From the cell containing the given text, extract its center point as [x, y] coordinate. 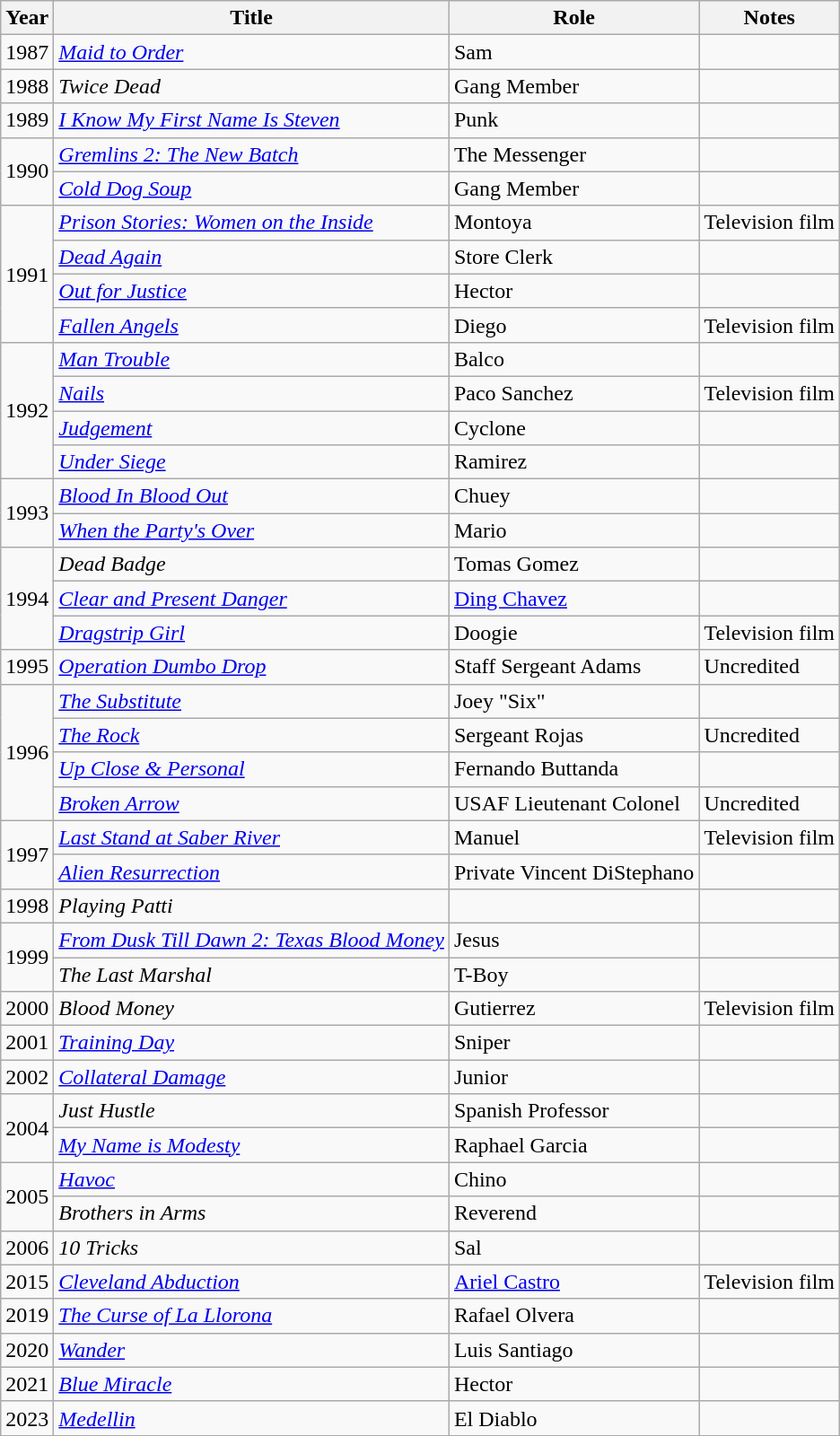
2021 [27, 1384]
Sal [573, 1248]
Gremlins 2: The New Batch [251, 154]
Notes [770, 18]
The Curse of La Llorona [251, 1316]
Sniper [573, 1043]
Judgement [251, 428]
1996 [27, 752]
2006 [27, 1248]
Nails [251, 393]
Sam [573, 52]
Blood Money [251, 1009]
Fallen Angels [251, 325]
1988 [27, 86]
1995 [27, 667]
Chuey [573, 496]
2002 [27, 1077]
Paco Sanchez [573, 393]
Brothers in Arms [251, 1213]
1990 [27, 171]
Last Stand at Saber River [251, 837]
Up Close & Personal [251, 769]
1997 [27, 854]
Dead Badge [251, 565]
When the Party's Over [251, 530]
Just Hustle [251, 1111]
Fernando Buttanda [573, 769]
2015 [27, 1282]
T-Boy [573, 974]
Spanish Professor [573, 1111]
2019 [27, 1316]
Under Siege [251, 462]
Alien Resurrection [251, 871]
Prison Stories: Women on the Inside [251, 223]
I Know My First Name Is Steven [251, 120]
1998 [27, 906]
Punk [573, 120]
Chino [573, 1179]
Jesus [573, 940]
Training Day [251, 1043]
Broken Arrow [251, 803]
Dead Again [251, 257]
Blue Miracle [251, 1384]
Mario [573, 530]
2005 [27, 1196]
The Substitute [251, 701]
Diego [573, 325]
1991 [27, 274]
2001 [27, 1043]
Manuel [573, 837]
Cyclone [573, 428]
2020 [27, 1350]
10 Tricks [251, 1248]
Out for Justice [251, 291]
Balco [573, 359]
Montoya [573, 223]
El Diablo [573, 1418]
Tomas Gomez [573, 565]
Rafael Olvera [573, 1316]
Sergeant Rojas [573, 735]
The Rock [251, 735]
From Dusk Till Dawn 2: Texas Blood Money [251, 940]
Staff Sergeant Adams [573, 667]
Twice Dead [251, 86]
Playing Patti [251, 906]
Maid to Order [251, 52]
Dragstrip Girl [251, 633]
Gutierrez [573, 1009]
Role [573, 18]
2000 [27, 1009]
Havoc [251, 1179]
Luis Santiago [573, 1350]
The Messenger [573, 154]
Doogie [573, 633]
Clear and Present Danger [251, 599]
Ramirez [573, 462]
1987 [27, 52]
Man Trouble [251, 359]
Ariel Castro [573, 1282]
Wander [251, 1350]
Collateral Damage [251, 1077]
Private Vincent DiStephano [573, 871]
Ding Chavez [573, 599]
Title [251, 18]
Raphael Garcia [573, 1145]
1992 [27, 410]
1994 [27, 599]
Cold Dog Soup [251, 188]
USAF Lieutenant Colonel [573, 803]
My Name is Modesty [251, 1145]
1989 [27, 120]
Store Clerk [573, 257]
2023 [27, 1418]
1999 [27, 957]
2004 [27, 1128]
Cleveland Abduction [251, 1282]
Reverend [573, 1213]
Joey "Six" [573, 701]
The Last Marshal [251, 974]
Operation Dumbo Drop [251, 667]
Medellin [251, 1418]
1993 [27, 513]
Junior [573, 1077]
Blood In Blood Out [251, 496]
Year [27, 18]
